Search for the cell housing the specified text and yield its (X, Y) center coordinate. 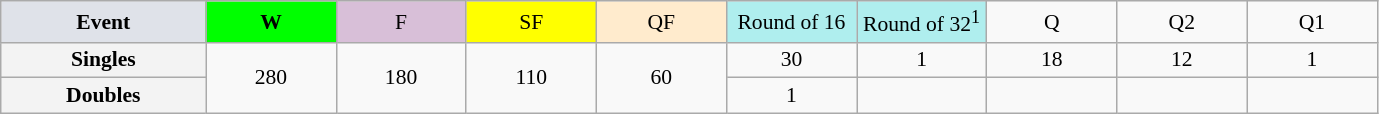
Doubles (104, 96)
Round of 321 (921, 22)
W (271, 22)
Q (1052, 22)
Round of 16 (791, 22)
30 (791, 60)
F (401, 22)
Singles (104, 60)
Q2 (1182, 22)
18 (1052, 60)
280 (271, 78)
SF (531, 22)
QF (661, 22)
Event (104, 22)
12 (1182, 60)
110 (531, 78)
180 (401, 78)
Q1 (1312, 22)
60 (661, 78)
